Output the (x, y) coordinate of the center of the cell containing the given text.  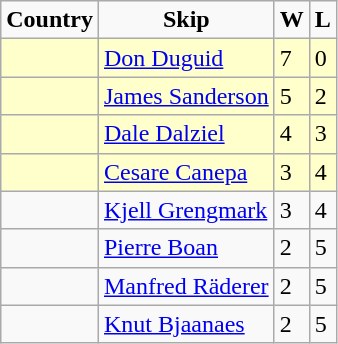
James Sanderson (186, 96)
Cesare Canepa (186, 172)
Knut Bjaanaes (186, 324)
Manfred Räderer (186, 286)
Pierre Boan (186, 248)
Kjell Grengmark (186, 210)
Dale Dalziel (186, 134)
Country (50, 20)
Skip (186, 20)
0 (322, 58)
L (322, 20)
Don Duguid (186, 58)
7 (292, 58)
W (292, 20)
